Extract the [X, Y] coordinate from the center of the cell holding the provided text.  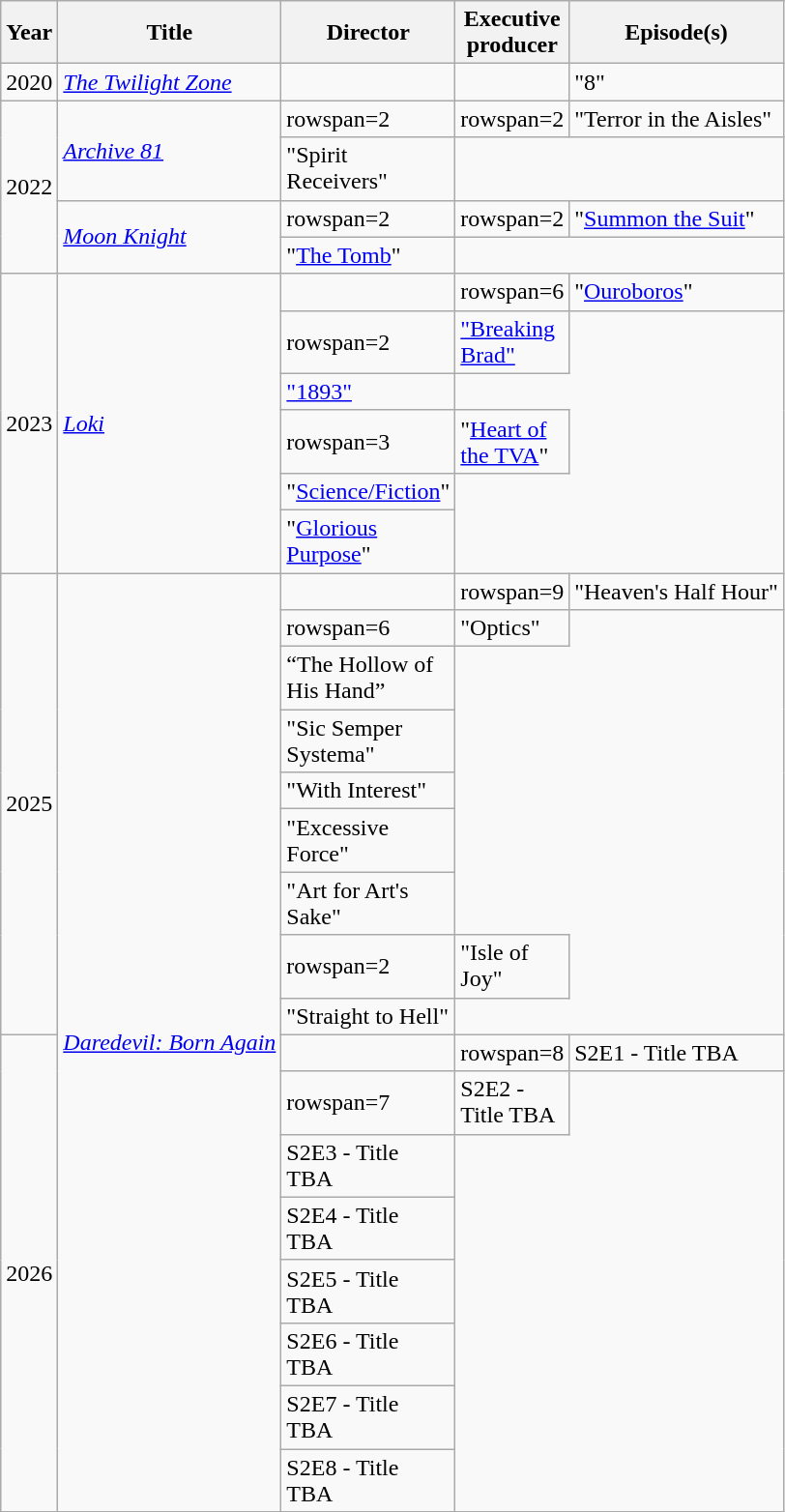
Loki [170, 423]
"Spirit Receivers" [368, 168]
"Breaking Brad" [512, 342]
rowspan=8 [512, 1053]
S2E1 - Title TBA [677, 1053]
"Terror in the Aisles" [677, 119]
S2E4 - Title TBA [368, 1228]
S2E8 - Title TBA [368, 1479]
2022 [29, 188]
rowspan=7 [368, 1102]
"8" [677, 82]
"The Tomb" [368, 255]
rowspan=3 [368, 441]
"Optics" [512, 628]
"Heaven's Half Hour" [677, 591]
"Ouroboros" [677, 292]
“The Hollow of His Hand” [368, 679]
"Science/Fiction" [368, 491]
"Straight to Hell" [368, 1016]
"Sic Semper Systema" [368, 741]
"Excessive Force" [368, 841]
S2E7 - Title TBA [368, 1417]
"Summon the Suit" [677, 218]
"1893" [368, 392]
The Twilight Zone [170, 82]
rowspan=9 [512, 591]
"Art for Art's Sake" [368, 903]
Director [368, 33]
S2E3 - Title TBA [368, 1166]
2020 [29, 82]
Episode(s) [677, 33]
Moon Knight [170, 237]
Title [170, 33]
2023 [29, 423]
Daredevil: Born Again [170, 1042]
"With Interest" [368, 791]
Archive 81 [170, 151]
"Glorious Purpose" [368, 541]
Executiveproducer [512, 33]
S2E2 - Title TBA [512, 1102]
S2E5 - Title TBA [368, 1292]
S2E6 - Title TBA [368, 1353]
"Isle of Joy" [512, 967]
Year [29, 33]
2025 [29, 803]
"Heart of the TVA" [512, 441]
2026 [29, 1273]
